Extract the (X, Y) coordinate from the center of the cell holding the provided text.  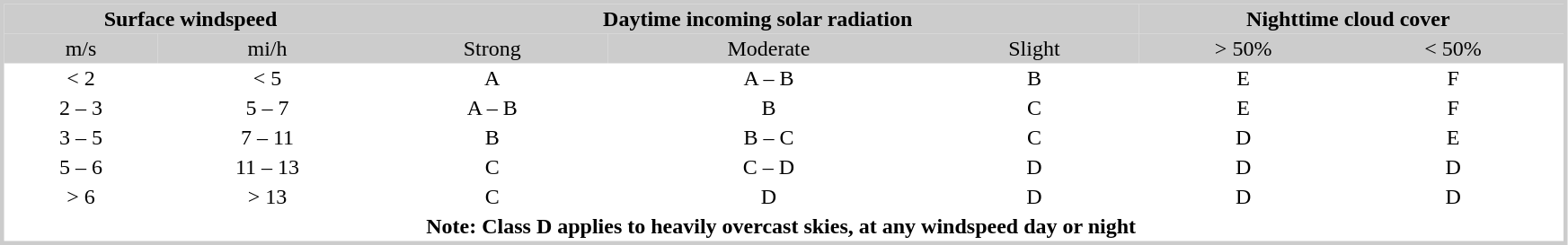
> 6 (81, 196)
Moderate (769, 48)
< 2 (81, 77)
Nighttime cloud cover (1348, 18)
5 – 6 (81, 167)
5 – 7 (267, 108)
< 50% (1452, 48)
> 50% (1244, 48)
B – C (769, 136)
2 – 3 (81, 108)
A (492, 77)
7 – 11 (267, 136)
mi/h (267, 48)
C – D (769, 167)
3 – 5 (81, 136)
m/s (81, 48)
Note: Class D applies to heavily overcast skies, at any windspeed day or night (780, 226)
Daytime incoming solar radiation (758, 18)
Slight (1034, 48)
> 13 (267, 196)
Strong (492, 48)
11 – 13 (267, 167)
Surface windspeed (190, 18)
< 5 (267, 77)
